Find where the given text appears and provide that cell's center as (x, y) coordinate. 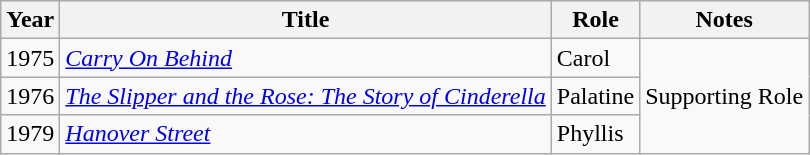
Hanover Street (306, 134)
Year (30, 20)
Carol (595, 58)
Role (595, 20)
Supporting Role (724, 96)
Notes (724, 20)
Title (306, 20)
1975 (30, 58)
1976 (30, 96)
1979 (30, 134)
Carry On Behind (306, 58)
The Slipper and the Rose: The Story of Cinderella (306, 96)
Phyllis (595, 134)
Palatine (595, 96)
